From the cell containing the given text, extract its center point as (X, Y) coordinate. 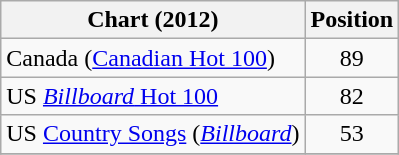
Position (352, 20)
US Country Songs (Billboard) (153, 134)
82 (352, 96)
Chart (2012) (153, 20)
Canada (Canadian Hot 100) (153, 58)
53 (352, 134)
89 (352, 58)
US Billboard Hot 100 (153, 96)
